Locate the cell with the specified text and output its [X, Y] center coordinate. 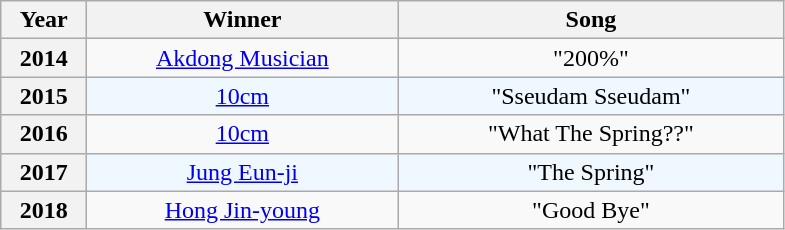
2014 [44, 58]
2018 [44, 210]
"What The Spring??" [591, 134]
Year [44, 20]
Akdong Musician [242, 58]
"200%" [591, 58]
Song [591, 20]
"Good Bye" [591, 210]
2016 [44, 134]
Hong Jin-young [242, 210]
2015 [44, 96]
2017 [44, 172]
"Sseudam Sseudam" [591, 96]
"The Spring" [591, 172]
Winner [242, 20]
Jung Eun-ji [242, 172]
